Locate the cell with the specified text and output its (X, Y) center coordinate. 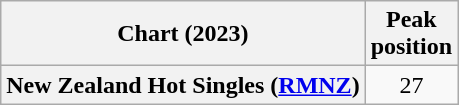
New Zealand Hot Singles (RMNZ) (183, 85)
Peakposition (411, 34)
Chart (2023) (183, 34)
27 (411, 85)
